Pinpoint the cell where the given text exists, returning its (x, y) midpoint coordinate. 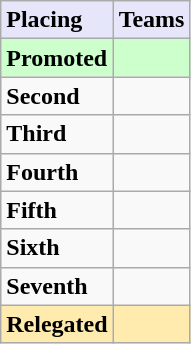
Second (57, 96)
Third (57, 134)
Placing (57, 20)
Sixth (57, 248)
Fifth (57, 210)
Relegated (57, 324)
Teams (152, 20)
Seventh (57, 286)
Promoted (57, 58)
Fourth (57, 172)
